Determine the (x, y) coordinate at the center of the cell enclosing the given text.  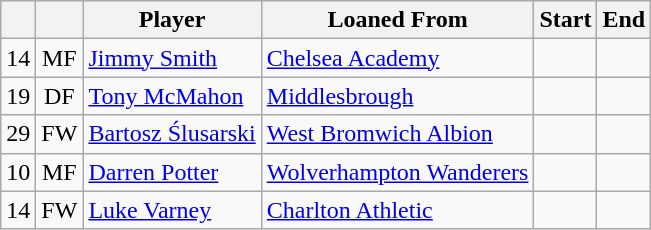
Jimmy Smith (172, 58)
Player (172, 20)
Charlton Athletic (398, 210)
Loaned From (398, 20)
Start (566, 20)
Wolverhampton Wanderers (398, 172)
End (624, 20)
29 (18, 134)
19 (18, 96)
Tony McMahon (172, 96)
Middlesbrough (398, 96)
Chelsea Academy (398, 58)
10 (18, 172)
Luke Varney (172, 210)
Darren Potter (172, 172)
DF (60, 96)
West Bromwich Albion (398, 134)
Bartosz Ślusarski (172, 134)
